Output the [X, Y] coordinate of the center of the cell containing the given text.  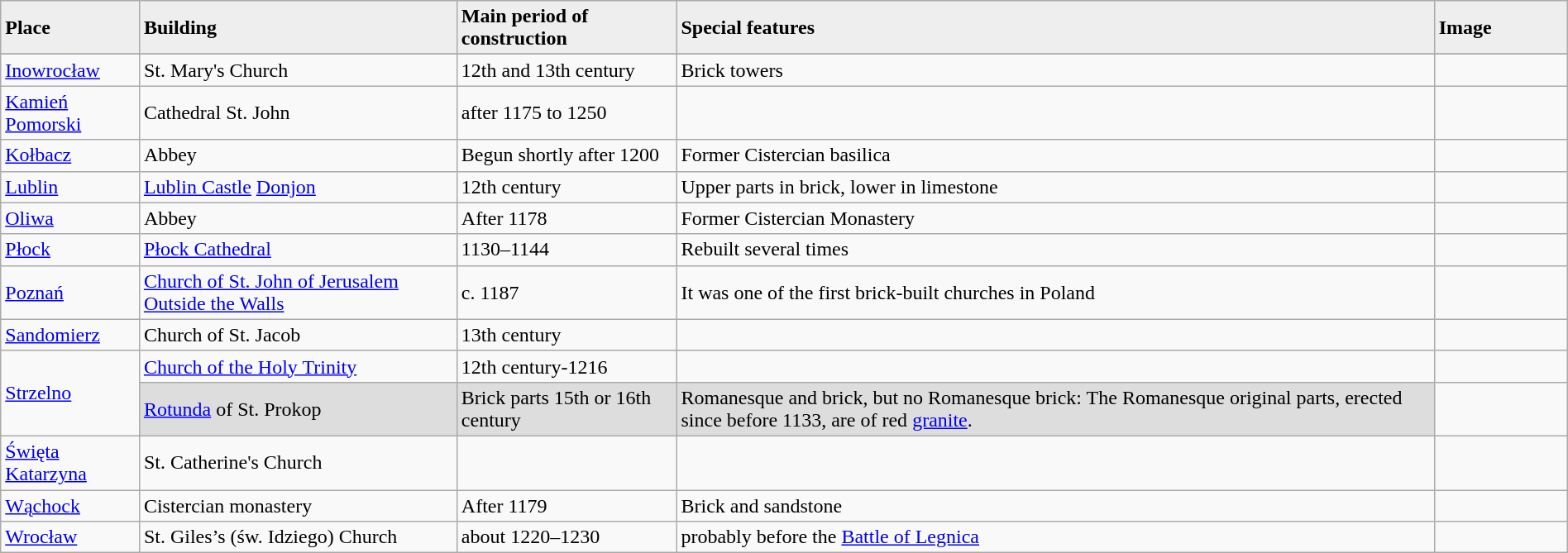
St. Giles’s (św. Idziego) Church [298, 537]
Wąchock [70, 505]
Wrocław [70, 537]
St. Catherine's Church [298, 463]
Former Cistercian Monastery [1055, 218]
St. Mary's Church [298, 70]
Church of St. John of Jerusalem Outside the Walls [298, 293]
Brick towers [1055, 70]
Kamień Pomorski [70, 112]
Płock [70, 250]
Strzelno [70, 393]
Rebuilt several times [1055, 250]
1130–1144 [566, 250]
Brick parts 15th or 16th century [566, 408]
Rotunda of St. Prokop [298, 408]
After 1179 [566, 505]
Image [1500, 28]
after 1175 to 1250 [566, 112]
Lublin Castle Donjon [298, 187]
Church of the Holy Trinity [298, 366]
Brick and sandstone [1055, 505]
Special features [1055, 28]
Upper parts in brick, lower in limestone [1055, 187]
Oliwa [70, 218]
Cathedral St. John [298, 112]
Building [298, 28]
Place [70, 28]
13th century [566, 335]
Former Cistercian basilica [1055, 155]
Sandomierz [70, 335]
c. 1187 [566, 293]
Kołbacz [70, 155]
Main period of construction [566, 28]
Church of St. Jacob [298, 335]
12th century-1216 [566, 366]
probably before the Battle of Legnica [1055, 537]
Poznań [70, 293]
Cistercian monastery [298, 505]
Inowrocław [70, 70]
Płock Cathedral [298, 250]
about 1220–1230 [566, 537]
Romanesque and brick, but no Romanesque brick: The Romanesque original parts, erected since before 1133, are of red granite. [1055, 408]
It was one of the first brick-built churches in Poland [1055, 293]
Lublin [70, 187]
12th and 13th century [566, 70]
After 1178 [566, 218]
Święta Katarzyna [70, 463]
12th century [566, 187]
Begun shortly after 1200 [566, 155]
